Determine the [X, Y] coordinate at the center of the cell enclosing the given text.  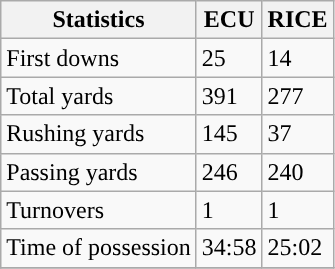
145 [229, 134]
25 [229, 58]
ECU [229, 20]
Passing yards [99, 172]
Turnovers [99, 210]
Time of possession [99, 248]
Statistics [99, 20]
Total yards [99, 96]
277 [298, 96]
391 [229, 96]
34:58 [229, 248]
246 [229, 172]
25:02 [298, 248]
37 [298, 134]
14 [298, 58]
Rushing yards [99, 134]
RICE [298, 20]
First downs [99, 58]
240 [298, 172]
